Find where the given text appears and provide that cell's center as [X, Y] coordinate. 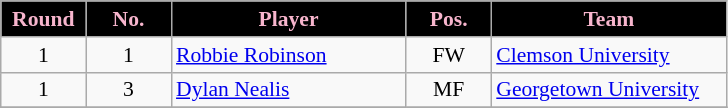
Georgetown University [608, 90]
No. [128, 19]
Clemson University [608, 55]
3 [128, 90]
Pos. [448, 19]
MF [448, 90]
Player [288, 19]
Dylan Nealis [288, 90]
FW [448, 55]
Team [608, 19]
Round [44, 19]
Robbie Robinson [288, 55]
